Identify which cell holds the provided text, then report its (x, y) central coordinate. 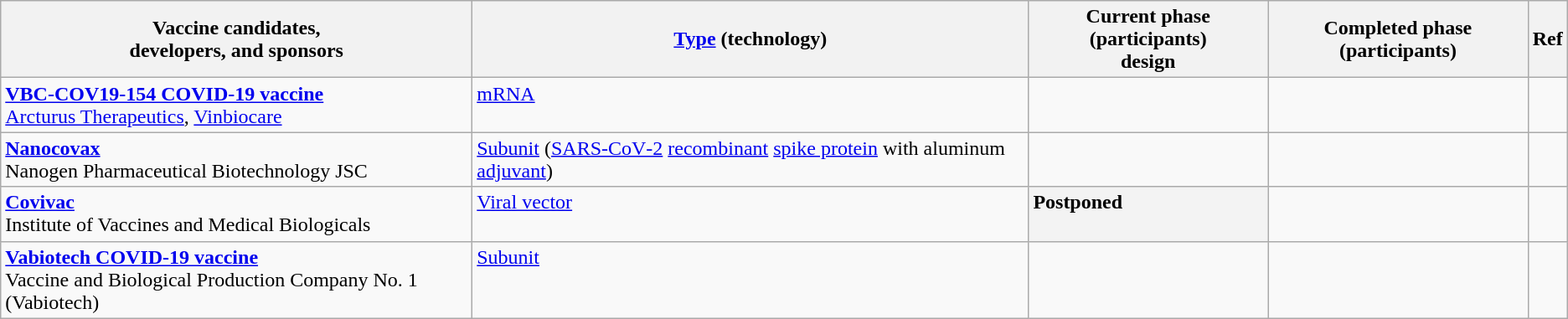
VBC-COV19-154 COVID-19 vaccineArcturus Therapeutics, Vinbiocare (236, 105)
Vabiotech COVID-19 vaccine Vaccine and Biological Production Company No. 1 (Vabiotech) (236, 280)
Ref (1548, 39)
Subunit (SARS‑CoV‑2 recombinant spike protein with aluminum adjuvant) (750, 159)
Subunit (750, 280)
Type (technology) (750, 39)
Viral vector (750, 214)
Current phase (participants)design (1148, 39)
Postponed (1148, 214)
CovivacInstitute of Vaccines and Medical Biologicals (236, 214)
Completed phase (participants) (1399, 39)
NanocovaxNanogen Pharmaceutical Biotechnology JSC (236, 159)
Vaccine candidates,developers, and sponsors (236, 39)
mRNA (750, 105)
